For the text-containing cell, return its midpoint in [x, y] coordinate format. 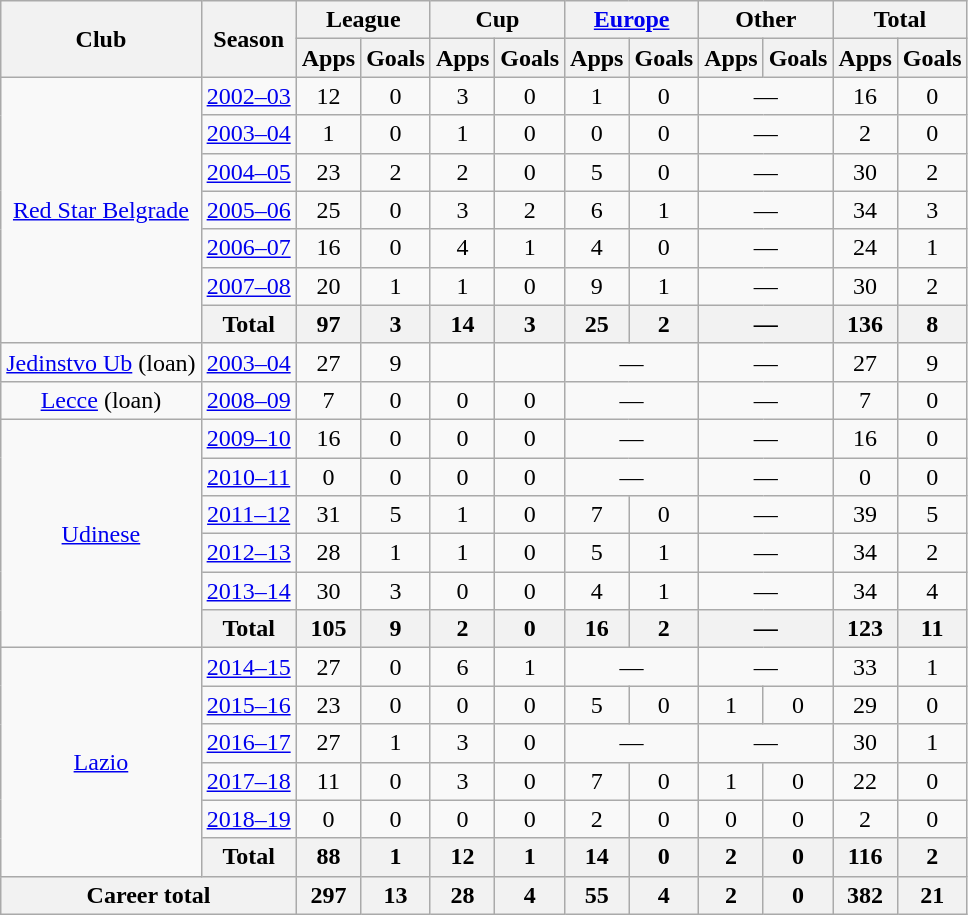
123 [865, 629]
55 [597, 895]
2012–13 [248, 553]
29 [865, 705]
31 [328, 515]
24 [865, 248]
2002–03 [248, 96]
39 [865, 515]
Club [101, 39]
Cup [497, 20]
2013–14 [248, 591]
20 [328, 286]
2016–17 [248, 743]
2006–07 [248, 248]
Lecce (loan) [101, 400]
2005–06 [248, 210]
2015–16 [248, 705]
297 [328, 895]
2018–19 [248, 819]
2010–11 [248, 477]
2009–10 [248, 438]
136 [865, 324]
382 [865, 895]
Udinese [101, 533]
Career total [148, 895]
22 [865, 781]
Other [766, 20]
97 [328, 324]
Lazio [101, 762]
2014–15 [248, 667]
21 [932, 895]
33 [865, 667]
105 [328, 629]
Season [248, 39]
2017–18 [248, 781]
Jedinstvo Ub (loan) [101, 362]
8 [932, 324]
League [363, 20]
2004–05 [248, 172]
13 [396, 895]
Europe [632, 20]
2007–08 [248, 286]
Red Star Belgrade [101, 210]
116 [865, 857]
2011–12 [248, 515]
88 [328, 857]
2008–09 [248, 400]
